Output the (x, y) coordinate of the center of the cell containing the given text.  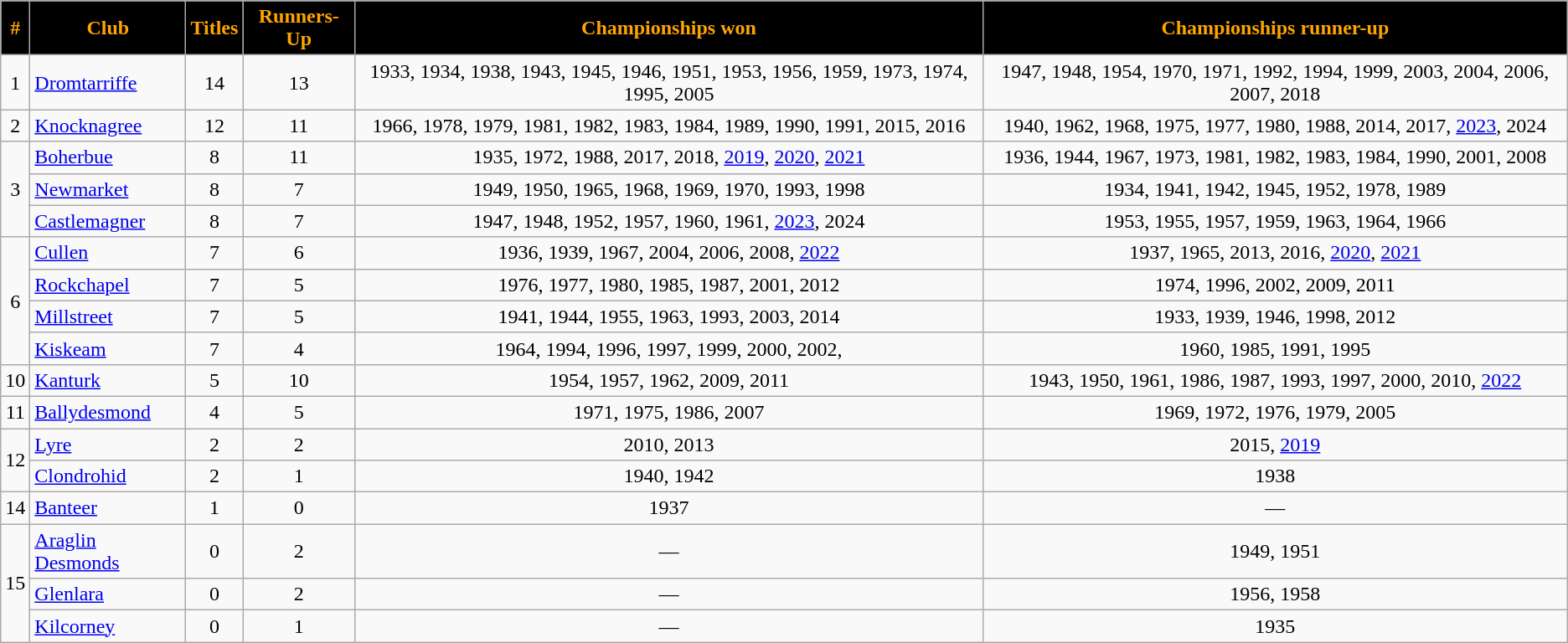
1971, 1975, 1986, 2007 (669, 412)
1937 (669, 508)
Glenlara (108, 594)
1938 (1275, 476)
1964, 1994, 1996, 1997, 1999, 2000, 2002, (669, 348)
Lyre (108, 445)
Millstreet (108, 316)
Titles (214, 28)
13 (299, 82)
1934, 1941, 1942, 1945, 1952, 1978, 1989 (1275, 189)
Championships runner-up (1275, 28)
1933, 1939, 1946, 1998, 2012 (1275, 316)
Castlemagner (108, 221)
15 (15, 583)
# (15, 28)
1960, 1985, 1991, 1995 (1275, 348)
1954, 1957, 1962, 2009, 2011 (669, 380)
Boherbue (108, 157)
Kilcorney (108, 626)
1947, 1948, 1954, 1970, 1971, 1992, 1994, 1999, 2003, 2004, 2006, 2007, 2018 (1275, 82)
Kanturk (108, 380)
2015, 2019 (1275, 445)
Rockchapel (108, 285)
Knocknagree (108, 126)
1966, 1978, 1979, 1981, 1982, 1983, 1984, 1989, 1990, 1991, 2015, 2016 (669, 126)
1943, 1950, 1961, 1986, 1987, 1993, 1997, 2000, 2010, 2022 (1275, 380)
Ballydesmond (108, 412)
Araglin Desmonds (108, 551)
1953, 1955, 1957, 1959, 1963, 1964, 1966 (1275, 221)
1940, 1942 (669, 476)
1949, 1951 (1275, 551)
1947, 1948, 1952, 1957, 1960, 1961, 2023, 2024 (669, 221)
1956, 1958 (1275, 594)
2010, 2013 (669, 445)
1935, 1972, 1988, 2017, 2018, 2019, 2020, 2021 (669, 157)
Banteer (108, 508)
1974, 1996, 2002, 2009, 2011 (1275, 285)
1936, 1944, 1967, 1973, 1981, 1982, 1983, 1984, 1990, 2001, 2008 (1275, 157)
1949, 1950, 1965, 1968, 1969, 1970, 1993, 1998 (669, 189)
1935 (1275, 626)
1936, 1939, 1967, 2004, 2006, 2008, 2022 (669, 253)
Cullen (108, 253)
1941, 1944, 1955, 1963, 1993, 2003, 2014 (669, 316)
Championships won (669, 28)
1940, 1962, 1968, 1975, 1977, 1980, 1988, 2014, 2017, 2023, 2024 (1275, 126)
1969, 1972, 1976, 1979, 2005 (1275, 412)
1976, 1977, 1980, 1985, 1987, 2001, 2012 (669, 285)
Clondrohid (108, 476)
1937, 1965, 2013, 2016, 2020, 2021 (1275, 253)
Runners-Up (299, 28)
Kiskeam (108, 348)
3 (15, 189)
Dromtarriffe (108, 82)
1933, 1934, 1938, 1943, 1945, 1946, 1951, 1953, 1956, 1959, 1973, 1974, 1995, 2005 (669, 82)
Newmarket (108, 189)
Club (108, 28)
